Output the [x, y] coordinate of the center of the cell containing the given text.  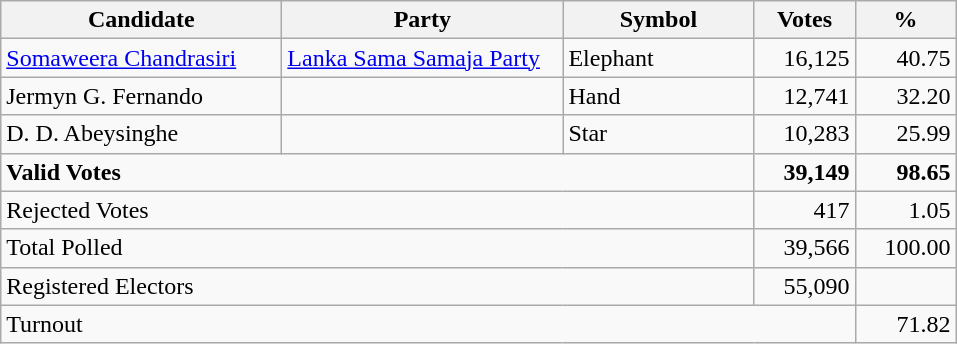
10,283 [804, 134]
Somaweera Chandrasiri [142, 58]
Symbol [658, 20]
71.82 [906, 324]
39,149 [804, 172]
% [906, 20]
D. D. Abeysinghe [142, 134]
98.65 [906, 172]
Total Polled [378, 248]
12,741 [804, 96]
Jermyn G. Fernando [142, 96]
Registered Electors [378, 286]
Elephant [658, 58]
40.75 [906, 58]
55,090 [804, 286]
16,125 [804, 58]
1.05 [906, 210]
39,566 [804, 248]
417 [804, 210]
Lanka Sama Samaja Party [422, 58]
Turnout [428, 324]
Candidate [142, 20]
Rejected Votes [378, 210]
32.20 [906, 96]
Hand [658, 96]
Party [422, 20]
100.00 [906, 248]
Votes [804, 20]
25.99 [906, 134]
Star [658, 134]
Valid Votes [378, 172]
